Provide the (x, y) coordinate of the cell's center where the given text is located.  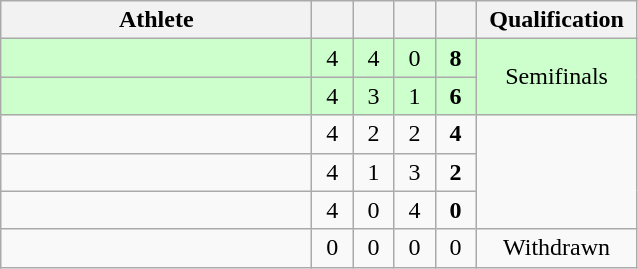
Semifinals (556, 77)
Athlete (156, 20)
6 (456, 96)
Withdrawn (556, 248)
8 (456, 58)
Qualification (556, 20)
